Provide the [X, Y] coordinate of the cell's center where the given text is located.  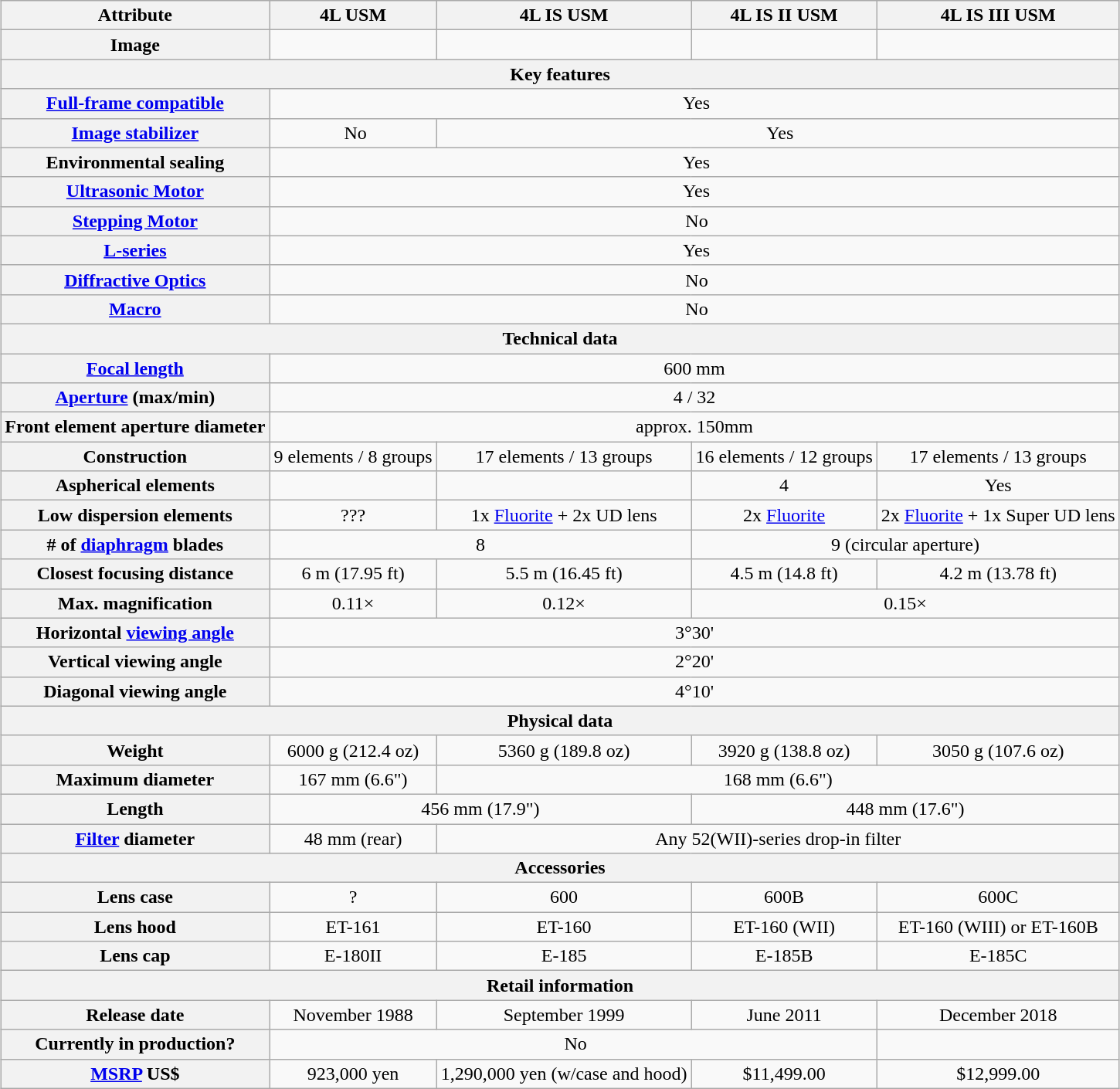
??? [353, 515]
$11,499.00 [784, 1074]
4L IS USM [564, 15]
4 / 32 [694, 398]
448 mm (17.6") [905, 809]
E-185C [998, 956]
Length [135, 809]
0.12× [564, 603]
December 2018 [998, 1015]
Accessories [560, 868]
Key features [560, 74]
ET-160 [564, 927]
3°30' [694, 633]
Diagonal viewing angle [135, 691]
Attribute [135, 15]
0.11× [353, 603]
Aperture (max/min) [135, 398]
8 [480, 544]
November 1988 [353, 1015]
48 mm (rear) [353, 838]
2x Fluorite [784, 515]
Lens hood [135, 927]
Horizontal viewing angle [135, 633]
Lens case [135, 897]
9 (circular aperture) [905, 544]
923,000 yen [353, 1074]
Ultrasonic Motor [135, 192]
2°20' [694, 662]
Focal length [135, 368]
4L USM [353, 15]
4L IS II USM [784, 15]
Lens cap [135, 956]
4L IS III USM [998, 15]
Closest focusing distance [135, 574]
MSRP US$ [135, 1074]
Low dispersion elements [135, 515]
9 elements / 8 groups [353, 456]
6000 g (212.4 oz) [353, 750]
1,290,000 yen (w/case and hood) [564, 1074]
E-185 [564, 956]
Filter diameter [135, 838]
ET-160 (WIII) or ET-160B [998, 927]
Physical data [560, 721]
600 mm [694, 368]
Vertical viewing angle [135, 662]
Currently in production? [135, 1044]
Retail information [560, 986]
Max. magnification [135, 603]
16 elements / 12 groups [784, 456]
0.15× [905, 603]
Release date [135, 1015]
ET-161 [353, 927]
1x Fluorite + 2x UD lens [564, 515]
4.5 m (14.8 ft) [784, 574]
456 mm (17.9") [480, 809]
Full-frame compatible [135, 103]
L-series [135, 250]
Aspherical elements [135, 486]
Front element aperture diameter [135, 427]
3920 g (138.8 oz) [784, 750]
168 mm (6.6") [778, 779]
$12,999.00 [998, 1074]
600 [564, 897]
6 m (17.95 ft) [353, 574]
4 [784, 486]
4°10' [694, 691]
Macro [135, 309]
600B [784, 897]
Weight [135, 750]
June 2011 [784, 1015]
5360 g (189.8 oz) [564, 750]
Diffractive Optics [135, 280]
E-185B [784, 956]
approx. 150mm [694, 427]
# of diaphragm blades [135, 544]
600C [998, 897]
167 mm (6.6") [353, 779]
E-180II [353, 956]
3050 g (107.6 oz) [998, 750]
September 1999 [564, 1015]
? [353, 897]
Any 52(WII)-series drop-in filter [778, 838]
Maximum diameter [135, 779]
Stepping Motor [135, 221]
ET-160 (WII) [784, 927]
Image stabilizer [135, 133]
Construction [135, 456]
Image [135, 45]
5.5 m (16.45 ft) [564, 574]
Environmental sealing [135, 162]
Technical data [560, 338]
2x Fluorite + 1x Super UD lens [998, 515]
4.2 m (13.78 ft) [998, 574]
